Extract the (x, y) coordinate from the center of the cell holding the provided text.  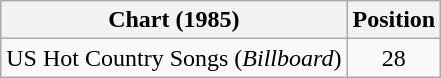
Chart (1985) (174, 20)
Position (394, 20)
US Hot Country Songs (Billboard) (174, 58)
28 (394, 58)
